Capture the cell that displays the provided text and extract its [x, y] central coordinate. 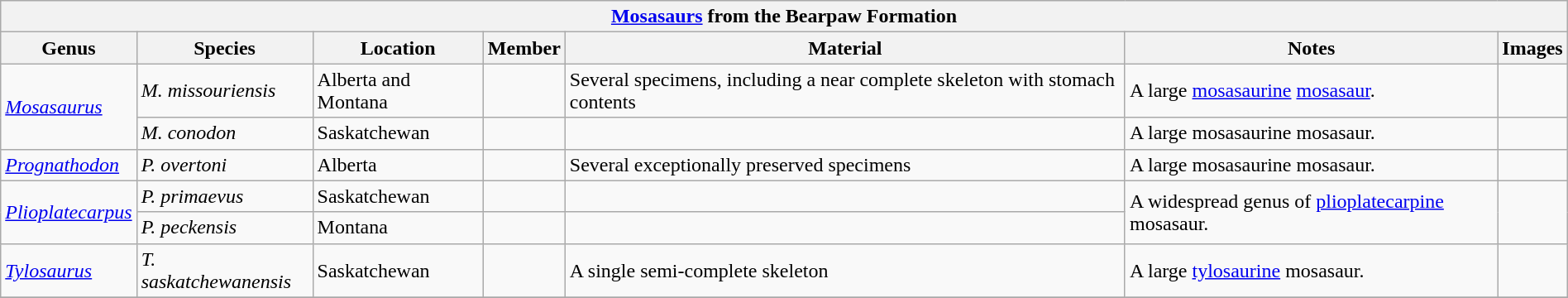
Mosasaurus [69, 106]
P. peckensis [225, 228]
Member [524, 48]
Several exceptionally preserved specimens [845, 165]
Several specimens, including a near complete skeleton with stomach contents [845, 91]
Location [398, 48]
M. conodon [225, 133]
A widespread genus of plioplatecarpine mosasaur. [1311, 212]
Notes [1311, 48]
Mosasaurs from the Bearpaw Formation [784, 17]
A large tylosaurine mosasaur. [1311, 270]
Prognathodon [69, 165]
Montana [398, 228]
P. overtoni [225, 165]
Material [845, 48]
Alberta and Montana [398, 91]
Tylosaurus [69, 270]
Images [1532, 48]
A single semi-complete skeleton [845, 270]
T. saskatchewanensis [225, 270]
Genus [69, 48]
M. missouriensis [225, 91]
P. primaevus [225, 196]
Plioplatecarpus [69, 212]
Species [225, 48]
Alberta [398, 165]
